Locate the cell with the specified text and output its [x, y] center coordinate. 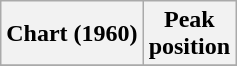
Peakposition [189, 34]
Chart (1960) [72, 34]
